Output the [X, Y] coordinate of the center of the cell containing the given text.  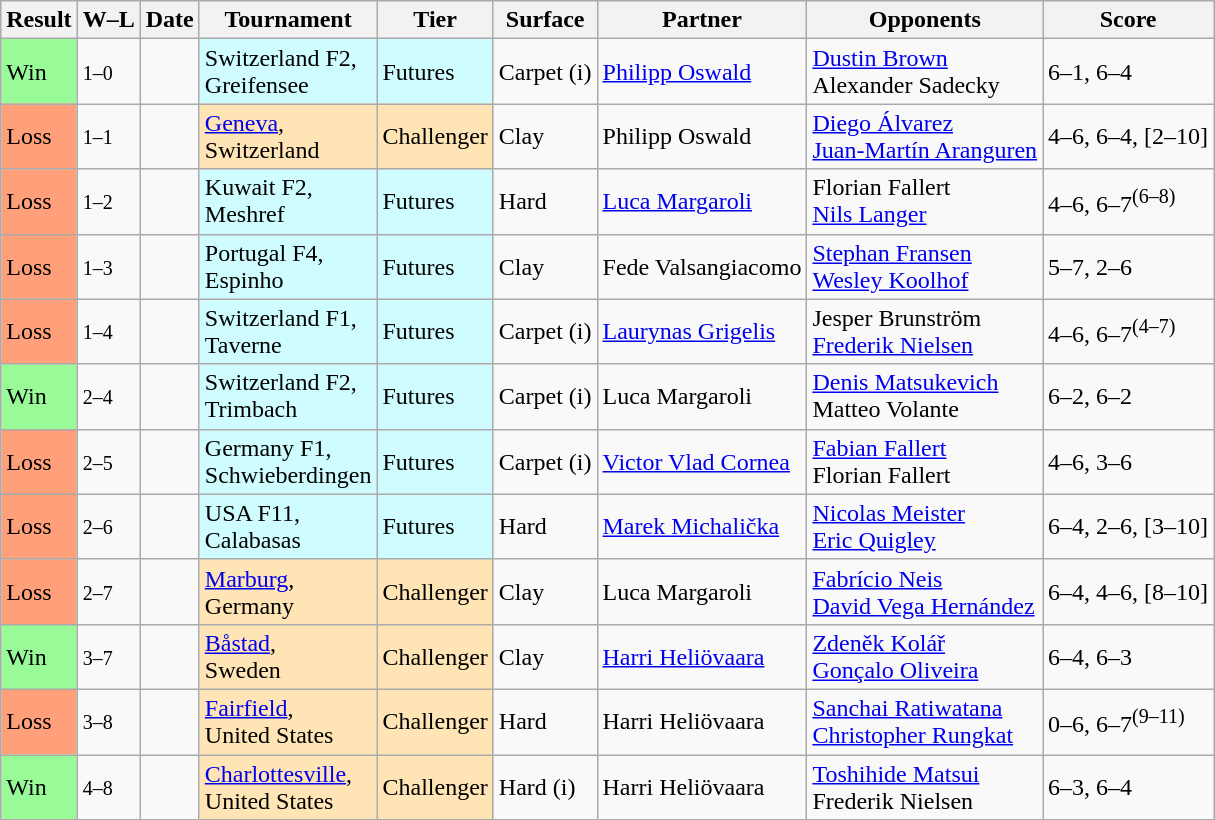
6–4, 6–3 [1128, 656]
Diego Álvarez Juan-Martín Aranguren [925, 136]
Fabian Fallert Florian Fallert [925, 462]
Marek Michalička [702, 526]
Result [39, 20]
Toshihide Matsui Frederik Nielsen [925, 786]
Nicolas Meister Eric Quigley [925, 526]
1–1 [108, 136]
3–7 [108, 656]
Laurynas Grigelis [702, 332]
0–6, 6–7(9–11) [1128, 722]
Opponents [925, 20]
4–6, 6–4, [2–10] [1128, 136]
Dustin Brown Alexander Sadecky [925, 72]
1–0 [108, 72]
Kuwait F2, Meshref [288, 202]
W–L [108, 20]
1–4 [108, 332]
Stephan Fransen Wesley Koolhof [925, 266]
3–8 [108, 722]
2–6 [108, 526]
Victor Vlad Cornea [702, 462]
Fairfield, United States [288, 722]
6–4, 4–6, [8–10] [1128, 592]
4–6, 6–7(6–8) [1128, 202]
4–6, 3–6 [1128, 462]
6–4, 2–6, [3–10] [1128, 526]
Portugal F4, Espinho [288, 266]
Denis Matsukevich Matteo Volante [925, 396]
6–3, 6–4 [1128, 786]
Switzerland F1, Taverne [288, 332]
Tier [435, 20]
Hard (i) [545, 786]
Germany F1, Schwieberdingen [288, 462]
Florian Fallert Nils Langer [925, 202]
Sanchai Ratiwatana Christopher Rungkat [925, 722]
Partner [702, 20]
2–5 [108, 462]
Charlottesville, United States [288, 786]
USA F11, Calabasas [288, 526]
Jesper Brunström Frederik Nielsen [925, 332]
Fabrício Neis David Vega Hernández [925, 592]
1–3 [108, 266]
6–1, 6–4 [1128, 72]
6–2, 6–2 [1128, 396]
2–7 [108, 592]
Surface [545, 20]
Tournament [288, 20]
2–4 [108, 396]
Båstad, Sweden [288, 656]
Geneva, Switzerland [288, 136]
4–8 [108, 786]
Date [170, 20]
Switzerland F2, Trimbach [288, 396]
Zdeněk Kolář Gonçalo Oliveira [925, 656]
Switzerland F2, Greifensee [288, 72]
Score [1128, 20]
Fede Valsangiacomo [702, 266]
1–2 [108, 202]
4–6, 6–7(4–7) [1128, 332]
Marburg, Germany [288, 592]
5–7, 2–6 [1128, 266]
